From the cell containing the given text, extract its center point as (X, Y) coordinate. 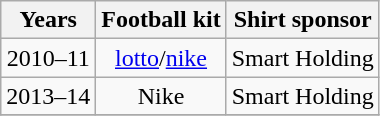
Football kit (161, 20)
Shirt sponsor (302, 20)
2013–14 (48, 96)
Years (48, 20)
Nike (161, 96)
2010–11 (48, 58)
lotto/nike (161, 58)
